Extract the [X, Y] coordinate from the center of the cell holding the provided text.  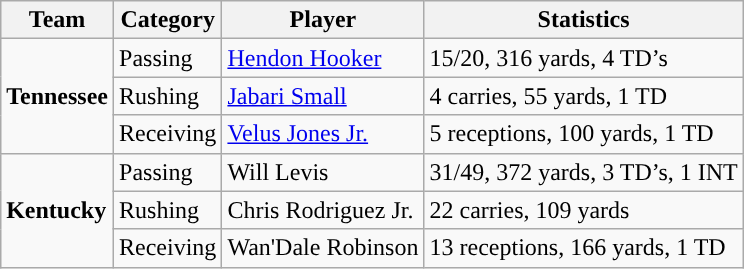
Will Levis [323, 172]
Tennessee [58, 96]
Player [323, 20]
13 receptions, 166 yards, 1 TD [584, 248]
Chris Rodriguez Jr. [323, 210]
5 receptions, 100 yards, 1 TD [584, 134]
Wan'Dale Robinson [323, 248]
22 carries, 109 yards [584, 210]
31/49, 372 yards, 3 TD’s, 1 INT [584, 172]
Velus Jones Jr. [323, 134]
15/20, 316 yards, 4 TD’s [584, 58]
4 carries, 55 yards, 1 TD [584, 96]
Kentucky [58, 210]
Team [58, 20]
Jabari Small [323, 96]
Statistics [584, 20]
Hendon Hooker [323, 58]
Category [168, 20]
